Pinpoint the cell where the given text exists, returning its [X, Y] midpoint coordinate. 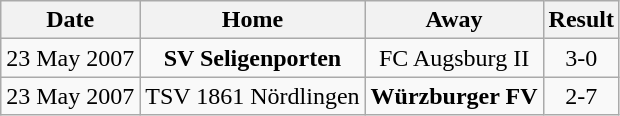
Result [581, 20]
SV Seligenporten [252, 58]
Home [252, 20]
TSV 1861 Nördlingen [252, 96]
Würzburger FV [454, 96]
2-7 [581, 96]
3-0 [581, 58]
Date [70, 20]
Away [454, 20]
FC Augsburg II [454, 58]
